Return (X, Y) of the center of cell containing provided text 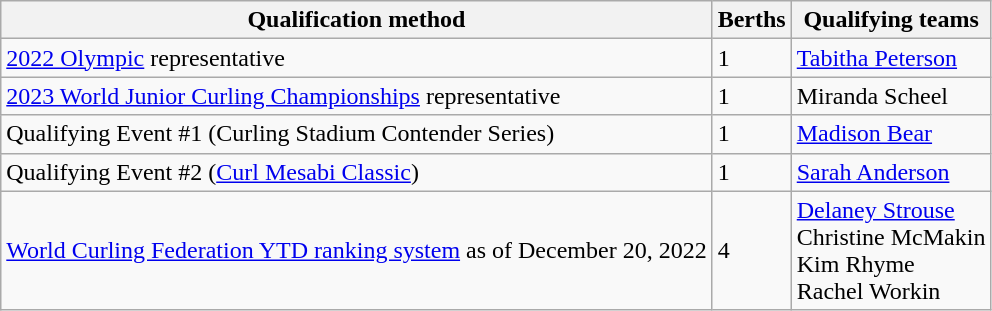
Qualifying Event #1 (Curling Stadium Contender Series) (356, 134)
Qualifying teams (891, 20)
Qualification method (356, 20)
2022 Olympic representative (356, 58)
Miranda Scheel (891, 96)
World Curling Federation YTD ranking system as of December 20, 2022 (356, 250)
Qualifying Event #2 (Curl Mesabi Classic) (356, 172)
Madison Bear (891, 134)
2023 World Junior Curling Championships representative (356, 96)
4 (752, 250)
Tabitha Peterson (891, 58)
Berths (752, 20)
Sarah Anderson (891, 172)
Delaney Strouse Christine McMakin Kim Rhyme Rachel Workin (891, 250)
